Scan for the cell matching the given text and deliver its (X, Y) coordinate at center. 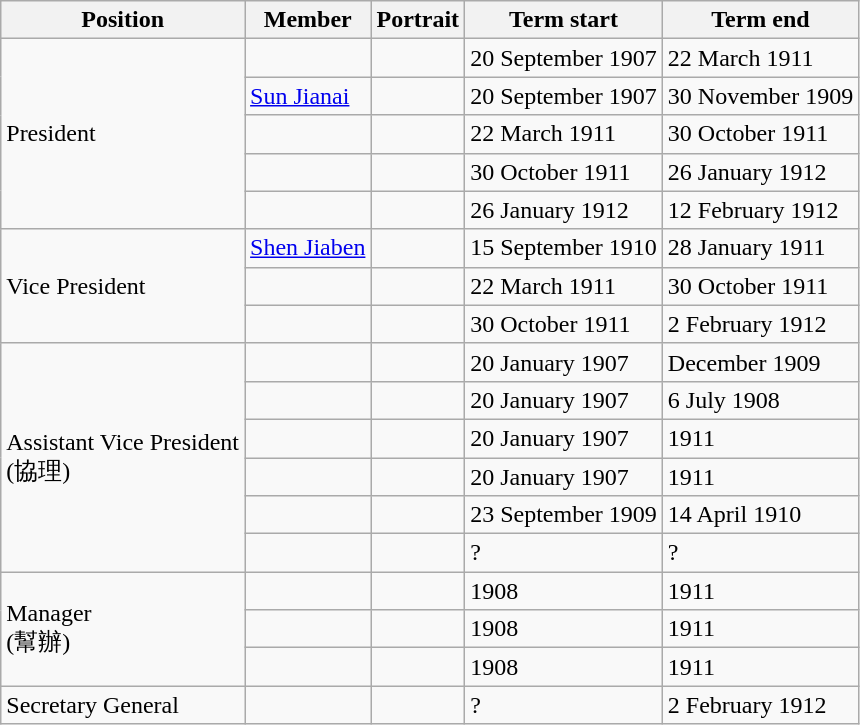
30 November 1909 (760, 96)
Term end (760, 20)
Vice President (123, 286)
6 July 1908 (760, 400)
23 September 1909 (564, 515)
Manager(幫辦) (123, 629)
President (123, 134)
15 September 1910 (564, 248)
December 1909 (760, 362)
Position (123, 20)
Portrait (418, 20)
Term start (564, 20)
14 April 1910 (760, 515)
Shen Jiaben (308, 248)
12 February 1912 (760, 210)
Sun Jianai (308, 96)
Secretary General (123, 705)
28 January 1911 (760, 248)
Member (308, 20)
Assistant Vice President(協理) (123, 457)
